For the text-containing cell, return its midpoint in [X, Y] coordinate format. 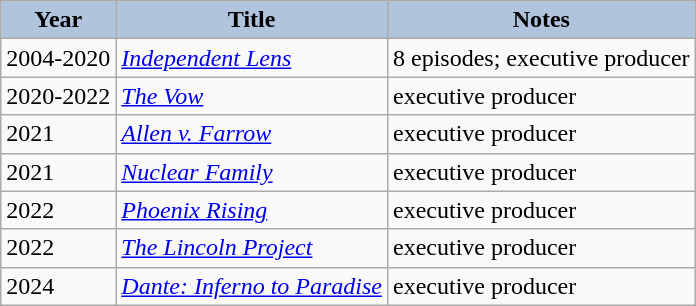
8 episodes; executive producer [541, 58]
Title [252, 20]
Allen v. Farrow [252, 134]
Phoenix Rising [252, 210]
Nuclear Family [252, 172]
Dante: Inferno to Paradise [252, 286]
Year [58, 20]
2004-2020 [58, 58]
The Vow [252, 96]
Notes [541, 20]
2020-2022 [58, 96]
The Lincoln Project [252, 248]
2024 [58, 286]
Independent Lens [252, 58]
